From the cell containing the given text, extract its center point as [X, Y] coordinate. 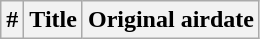
Title [54, 20]
Original airdate [170, 20]
# [12, 20]
